Output the (x, y) coordinate of the center of the cell containing the given text.  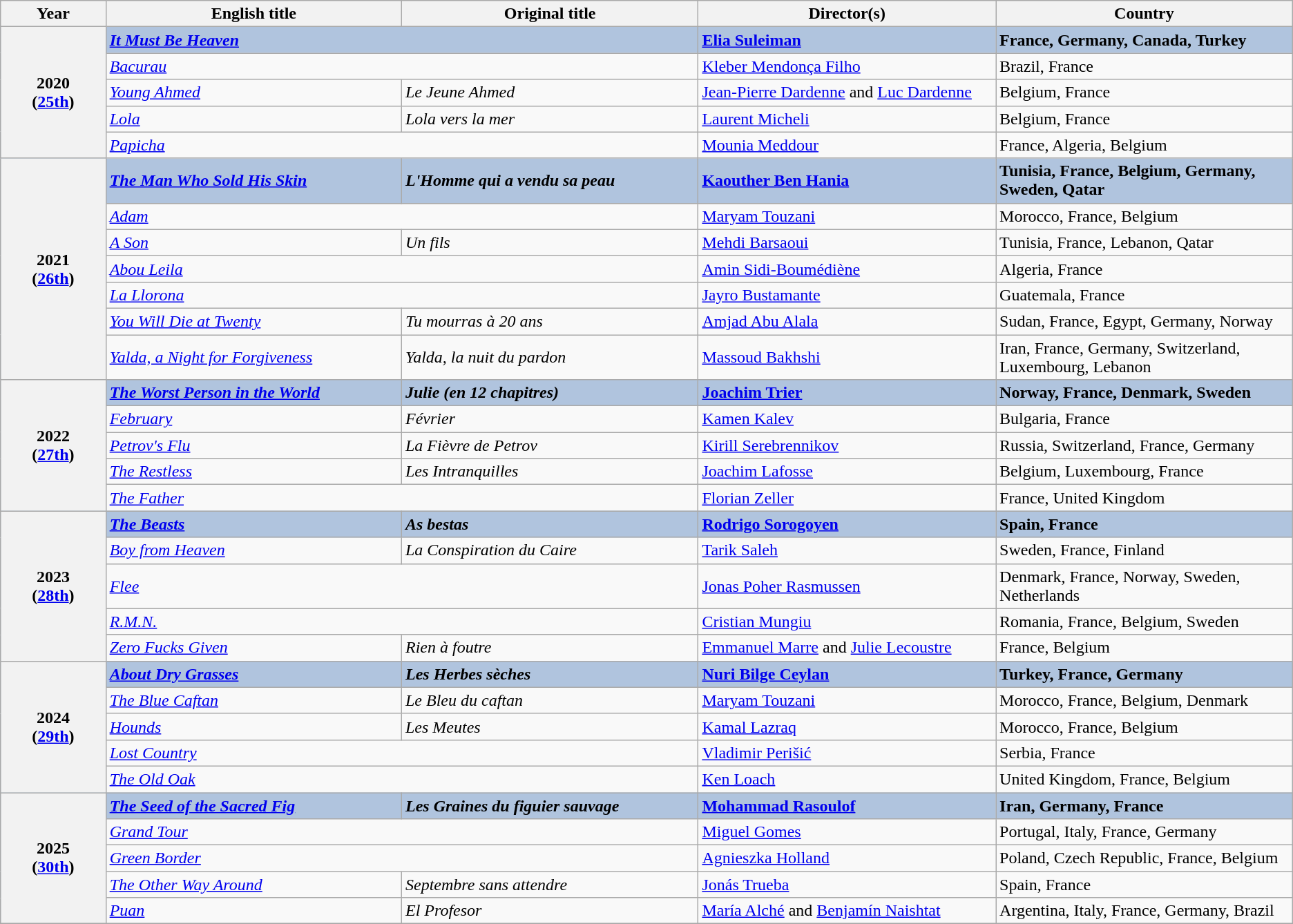
Kamal Lazraq (847, 726)
Kleber Mendonça Filho (847, 66)
As bestas (550, 524)
About Dry Grasses (253, 674)
Le Bleu du caftan (550, 700)
Year (53, 14)
Ken Loach (847, 779)
Puan (253, 911)
Mounia Meddour (847, 145)
Tunisia, France, Belgium, Germany, Sweden, Qatar (1144, 181)
Iran, Germany, France (1144, 806)
Lola vers la mer (550, 119)
Russia, Switzerland, France, Germany (1144, 445)
Le Jeune Ahmed (550, 93)
Massoud Bakhshi (847, 356)
Kamen Kalev (847, 419)
The Man Who Sold His Skin (253, 181)
Mehdi Barsaoui (847, 242)
Sweden, France, Finland (1144, 550)
Jayro Bustamante (847, 295)
2023(28th) (53, 586)
Original title (550, 14)
Jonás Trueba (847, 885)
2025(30th) (53, 858)
Kaouther Ben Hania (847, 181)
France, Belgium (1144, 648)
Bulgaria, France (1144, 419)
Vladimir Perišić (847, 753)
L'Homme qui a vendu sa peau (550, 181)
You Will Die at Twenty (253, 321)
2021(26th) (53, 269)
France, United Kingdom (1144, 498)
Young Ahmed (253, 93)
Grand Tour (402, 832)
Tunisia, France, Lebanon, Qatar (1144, 242)
The Old Oak (402, 779)
La Llorona (402, 295)
Adam (402, 216)
Jean-Pierre Dardenne and Luc Dardenne (847, 93)
The Worst Person in the World (253, 393)
Romania, France, Belgium, Sweden (1144, 622)
Les Intranquilles (550, 472)
February (253, 419)
Portugal, Italy, France, Germany (1144, 832)
Bacurau (402, 66)
Cristian Mungiu (847, 622)
Les Graines du figuier sauvage (550, 806)
El Profesor (550, 911)
Yalda, a Night for Forgiveness (253, 356)
Septembre sans attendre (550, 885)
Morocco, France, Belgium, Denmark (1144, 700)
Abou Leila (402, 269)
Rodrigo Sorogoyen (847, 524)
R.M.N. (402, 622)
2024(29th) (53, 726)
Elia Suleiman (847, 40)
Country (1144, 14)
Denmark, France, Norway, Sweden, Netherlands (1144, 586)
Amin Sidi-Boumédiène (847, 269)
Norway, France, Denmark, Sweden (1144, 393)
Amjad Abu Alala (847, 321)
France, Algeria, Belgium (1144, 145)
La Fièvre de Petrov (550, 445)
La Conspiration du Caire (550, 550)
Les Meutes (550, 726)
Février (550, 419)
The Other Way Around (253, 885)
Rien à foutre (550, 648)
Agnieszka Holland (847, 858)
Belgium, Luxembourg, France (1144, 472)
Lola (253, 119)
United Kingdom, France, Belgium (1144, 779)
Sudan, France, Egypt, Germany, Norway (1144, 321)
Joachim Lafosse (847, 472)
María Alché and Benjamín Naishtat (847, 911)
Director(s) (847, 14)
The Father (402, 498)
Kirill Serebrennikov (847, 445)
Guatemala, France (1144, 295)
Jonas Poher Rasmussen (847, 586)
Les Herbes sèches (550, 674)
Boy from Heaven (253, 550)
Yalda, la nuit du pardon (550, 356)
The Beasts (253, 524)
Poland, Czech Republic, France, Belgium (1144, 858)
Lost Country (402, 753)
2020(25th) (53, 93)
Tu mourras à 20 ans (550, 321)
Laurent Micheli (847, 119)
2022(27th) (53, 445)
Hounds (253, 726)
France, Germany, Canada, Turkey (1144, 40)
Serbia, France (1144, 753)
Iran, France, Germany, Switzerland, Luxembourg, Lebanon (1144, 356)
Green Border (402, 858)
A Son (253, 242)
Brazil, France (1144, 66)
Turkey, France, Germany (1144, 674)
Joachim Trier (847, 393)
The Seed of the Sacred Fig (253, 806)
The Restless (253, 472)
Un fils (550, 242)
Tarik Saleh (847, 550)
Miguel Gomes (847, 832)
Zero Fucks Given (253, 648)
Emmanuel Marre and Julie Lecoustre (847, 648)
Argentina, Italy, France, Germany, Brazil (1144, 911)
Petrov's Flu (253, 445)
It Must Be Heaven (402, 40)
Flee (402, 586)
Mohammad Rasoulof (847, 806)
Algeria, France (1144, 269)
Julie (en 12 chapitres) (550, 393)
English title (253, 14)
Papicha (402, 145)
Florian Zeller (847, 498)
The Blue Caftan (253, 700)
Nuri Bilge Ceylan (847, 674)
